From the cell containing the given text, extract its center point as [X, Y] coordinate. 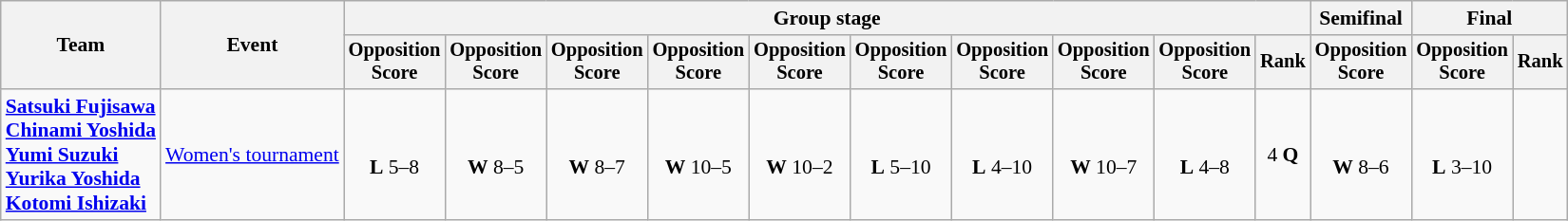
Women's tournament [253, 155]
W 10–7 [1104, 155]
4 Q [1283, 155]
W 10–2 [800, 155]
W 10–5 [699, 155]
Group stage [827, 18]
Satsuki FujisawaChinami YoshidaYumi SuzukiYurika YoshidaKotomi Ishizaki [81, 155]
W 8–7 [597, 155]
L 5–10 [901, 155]
Event [253, 46]
Team [81, 46]
L 4–10 [1002, 155]
Final [1489, 18]
Semifinal [1361, 18]
W 8–6 [1361, 155]
L 5–8 [395, 155]
W 8–5 [496, 155]
L 3–10 [1462, 155]
L 4–8 [1205, 155]
